Identify which cell holds the provided text, then report its [X, Y] central coordinate. 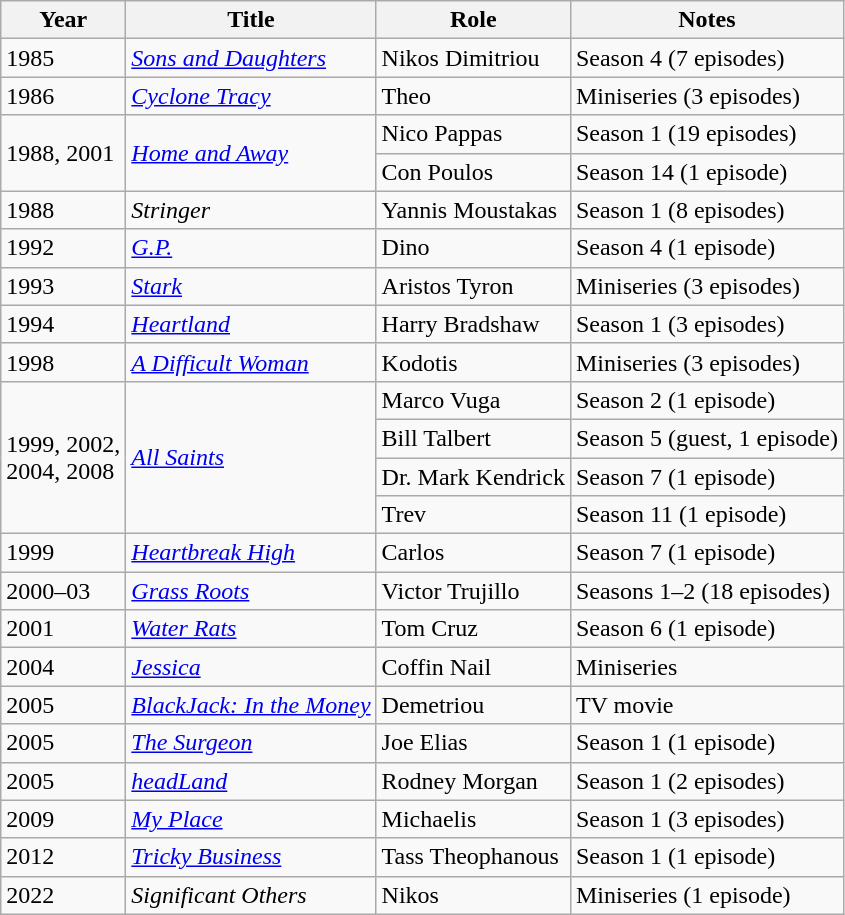
Kodotis [473, 362]
1988 [64, 210]
Season 4 (1 episode) [706, 248]
Theo [473, 96]
Sons and Daughters [251, 58]
2000–03 [64, 591]
Michaelis [473, 819]
Victor Trujillo [473, 591]
1988, 2001 [64, 153]
Carlos [473, 553]
Tass Theophanous [473, 857]
Season 1 (2 episodes) [706, 781]
1993 [64, 286]
Bill Talbert [473, 438]
Heartland [251, 324]
Home and Away [251, 153]
Miniseries (1 episode) [706, 895]
Jessica [251, 667]
Marco Vuga [473, 400]
A Difficult Woman [251, 362]
Water Rats [251, 629]
2012 [64, 857]
headLand [251, 781]
1999 [64, 553]
The Surgeon [251, 743]
2022 [64, 895]
Stark [251, 286]
TV movie [706, 705]
Notes [706, 20]
Season 11 (1 episode) [706, 515]
Season 6 (1 episode) [706, 629]
Nikos [473, 895]
Dino [473, 248]
Miniseries [706, 667]
Yannis Moustakas [473, 210]
Cyclone Tracy [251, 96]
Dr. Mark Kendrick [473, 477]
Tom Cruz [473, 629]
2009 [64, 819]
Season 2 (1 episode) [706, 400]
2001 [64, 629]
Harry Bradshaw [473, 324]
G.P. [251, 248]
Nico Pappas [473, 134]
Season 4 (7 episodes) [706, 58]
Con Poulos [473, 172]
Aristos Tyron [473, 286]
Year [64, 20]
Demetriou [473, 705]
Significant Others [251, 895]
Role [473, 20]
BlackJack: In the Money [251, 705]
1994 [64, 324]
1985 [64, 58]
My Place [251, 819]
Season 5 (guest, 1 episode) [706, 438]
Season 1 (8 episodes) [706, 210]
Coffin Nail [473, 667]
1998 [64, 362]
2004 [64, 667]
Title [251, 20]
Season 1 (19 episodes) [706, 134]
Grass Roots [251, 591]
Nikos Dimitriou [473, 58]
Tricky Business [251, 857]
1986 [64, 96]
Rodney Morgan [473, 781]
Joe Elias [473, 743]
Seasons 1–2 (18 episodes) [706, 591]
1999, 2002,2004, 2008 [64, 457]
Heartbreak High [251, 553]
1992 [64, 248]
Season 14 (1 episode) [706, 172]
Stringer [251, 210]
Trev [473, 515]
All Saints [251, 457]
